Pinpoint the cell where the given text exists, returning its (x, y) midpoint coordinate. 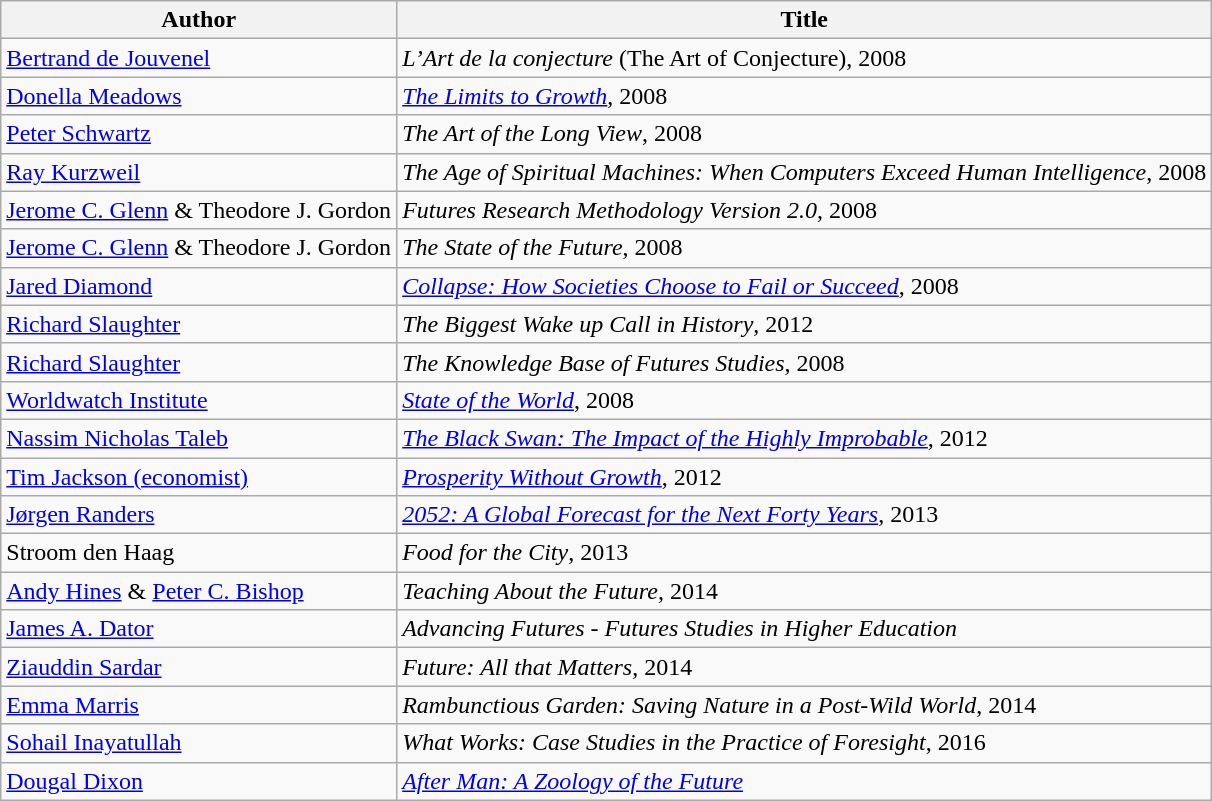
Tim Jackson (economist) (199, 477)
The Limits to Growth, 2008 (804, 96)
The Art of the Long View, 2008 (804, 134)
Andy Hines & Peter C. Bishop (199, 591)
Food for the City, 2013 (804, 553)
What Works: Case Studies in the Practice of Foresight, 2016 (804, 743)
L’Art de la conjecture (The Art of Conjecture), 2008 (804, 58)
Peter Schwartz (199, 134)
Futures Research Methodology Version 2.0, 2008 (804, 210)
The Age of Spiritual Machines: When Computers Exceed Human Intelligence, 2008 (804, 172)
Jørgen Randers (199, 515)
Collapse: How Societies Choose to Fail or Succeed, 2008 (804, 286)
The Biggest Wake up Call in History, 2012 (804, 324)
Emma Marris (199, 705)
The Knowledge Base of Futures Studies, 2008 (804, 362)
Stroom den Haag (199, 553)
Advancing Futures - Futures Studies in Higher Education (804, 629)
Ray Kurzweil (199, 172)
Prosperity Without Growth, 2012 (804, 477)
Teaching About the Future, 2014 (804, 591)
Future: All that Matters, 2014 (804, 667)
Jared Diamond (199, 286)
Rambunctious Garden: Saving Nature in a Post-Wild World, 2014 (804, 705)
State of the World, 2008 (804, 400)
The Black Swan: The Impact of the Highly Improbable, 2012 (804, 438)
Sohail Inayatullah (199, 743)
Bertrand de Jouvenel (199, 58)
Donella Meadows (199, 96)
James A. Dator (199, 629)
Ziauddin Sardar (199, 667)
Author (199, 20)
Worldwatch Institute (199, 400)
Nassim Nicholas Taleb (199, 438)
Title (804, 20)
The State of the Future, 2008 (804, 248)
Dougal Dixon (199, 781)
After Man: A Zoology of the Future (804, 781)
2052: A Global Forecast for the Next Forty Years, 2013 (804, 515)
